Provide the [x, y] coordinate of the cell's center where the given text is located.  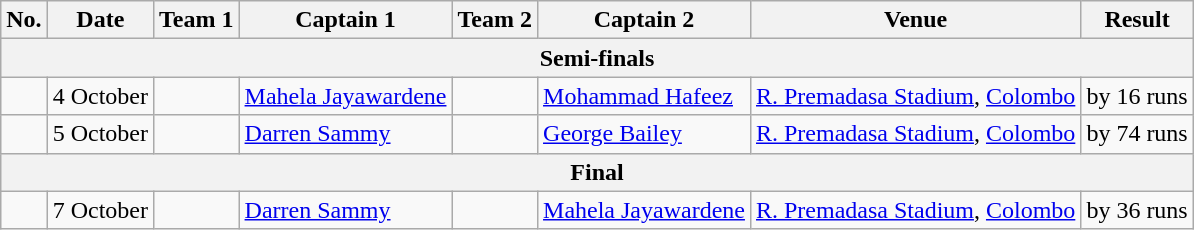
Team 2 [495, 20]
by 16 runs [1137, 96]
No. [24, 20]
by 36 runs [1137, 210]
by 74 runs [1137, 134]
George Bailey [644, 134]
Final [597, 172]
Date [100, 20]
5 October [100, 134]
Mohammad Hafeez [644, 96]
Result [1137, 20]
Semi-finals [597, 58]
Captain 1 [346, 20]
Venue [915, 20]
7 October [100, 210]
Captain 2 [644, 20]
Team 1 [197, 20]
4 October [100, 96]
